Capture the cell that displays the provided text and extract its (X, Y) central coordinate. 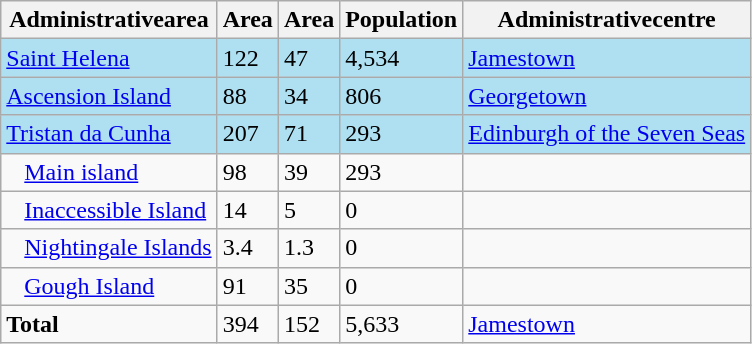
3.4 (248, 248)
806 (402, 96)
4,534 (402, 58)
207 (248, 134)
88 (248, 96)
Population (402, 20)
1.3 (308, 248)
35 (308, 286)
91 (248, 286)
Administrativearea (109, 20)
Edinburgh of the Seven Seas (607, 134)
Georgetown (607, 96)
5,633 (402, 324)
Ascension Island (109, 96)
Total (109, 324)
Tristan da Cunha (109, 134)
Gough Island (109, 286)
Main island (109, 172)
Saint Helena (109, 58)
98 (248, 172)
34 (308, 96)
39 (308, 172)
Nightingale Islands (109, 248)
47 (308, 58)
152 (308, 324)
394 (248, 324)
122 (248, 58)
5 (308, 210)
71 (308, 134)
Administrativecentre (607, 20)
14 (248, 210)
Inaccessible Island (109, 210)
